Search for the cell housing the specified text and yield its [x, y] center coordinate. 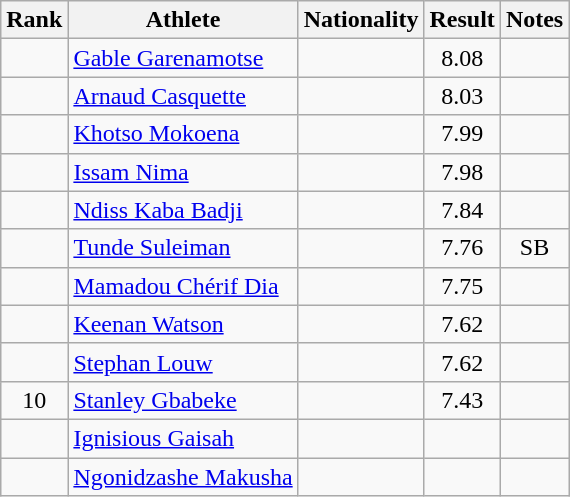
Tunde Suleiman [183, 248]
7.76 [462, 248]
8.08 [462, 58]
7.98 [462, 172]
Arnaud Casquette [183, 96]
7.43 [462, 400]
Keenan Watson [183, 324]
Issam Nima [183, 172]
SB [534, 248]
Stanley Gbabeke [183, 400]
Result [462, 20]
Rank [34, 20]
Nationality [361, 20]
Athlete [183, 20]
Mamadou Chérif Dia [183, 286]
Ignisious Gaisah [183, 438]
7.84 [462, 210]
Khotso Mokoena [183, 134]
Ngonidzashe Makusha [183, 477]
Stephan Louw [183, 362]
Ndiss Kaba Badji [183, 210]
8.03 [462, 96]
10 [34, 400]
Notes [534, 20]
Gable Garenamotse [183, 58]
7.75 [462, 286]
7.99 [462, 134]
